Determine the [X, Y] coordinate at the center of the cell enclosing the given text.  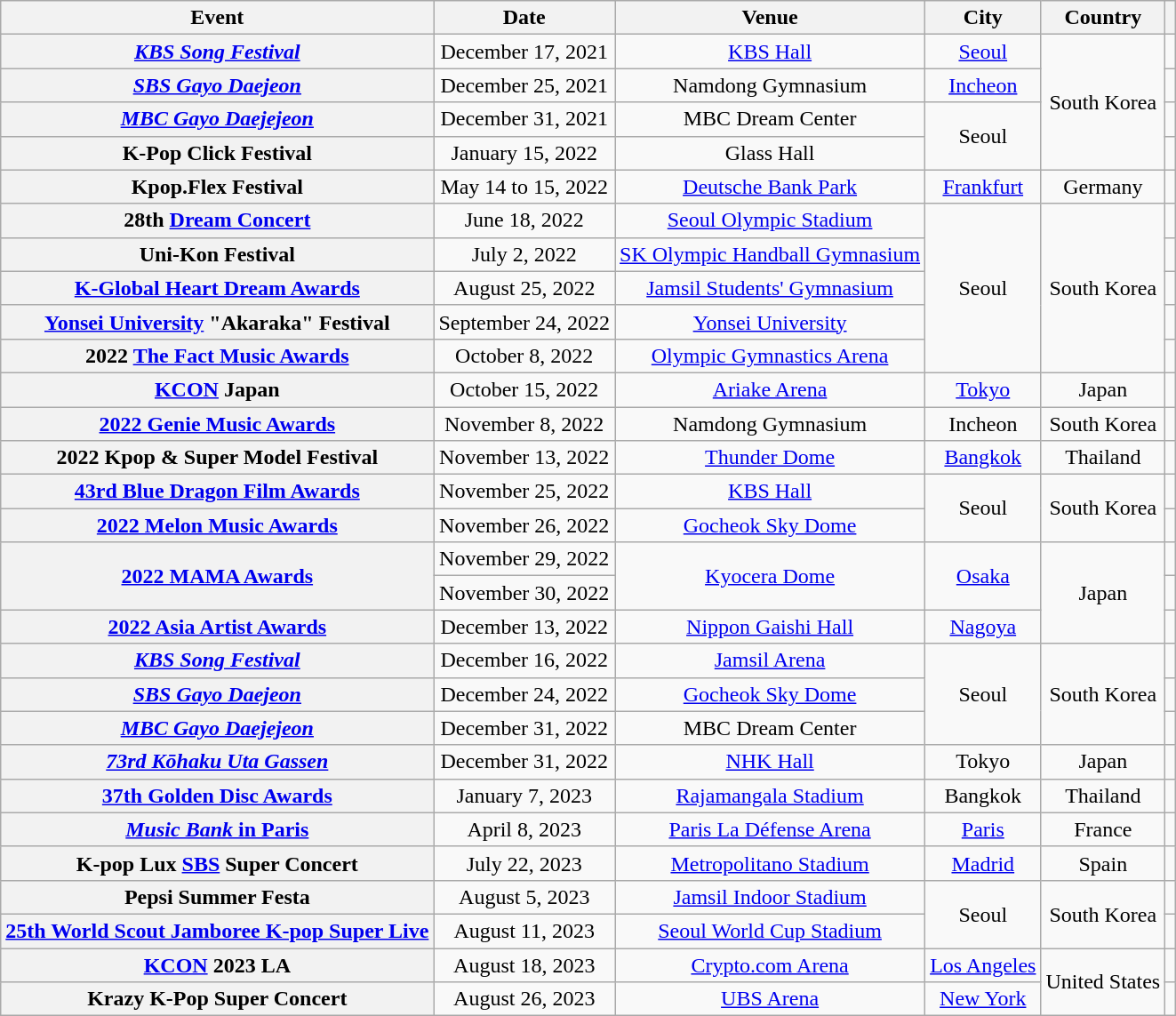
Crypto.com Arena [770, 964]
Olympic Gymnastics Arena [770, 356]
K-pop Lux SBS Super Concert [217, 863]
December 13, 2022 [524, 627]
Event [217, 18]
Nippon Gaishi Hall [770, 627]
Pepsi Summer Festa [217, 897]
December 17, 2021 [524, 52]
KCON Japan [217, 389]
December 31, 2021 [524, 119]
United States [1103, 981]
Deutsche Bank Park [770, 187]
Date [524, 18]
SK Olympic Handball Gymnasium [770, 254]
KCON 2023 LA [217, 964]
Paris La Défense Arena [770, 829]
Kyocera Dome [770, 576]
28th Dream Concert [217, 220]
New York [983, 999]
Los Angeles [983, 964]
Venue [770, 18]
January 7, 2023 [524, 796]
Jamsil Indoor Stadium [770, 897]
Glass Hall [770, 153]
August 18, 2023 [524, 964]
K-Pop Click Festival [217, 153]
Madrid [983, 863]
Country [1103, 18]
November 26, 2022 [524, 525]
December 25, 2021 [524, 85]
Paris [983, 829]
Nagoya [983, 627]
August 26, 2023 [524, 999]
August 25, 2022 [524, 288]
Yonsei University "Akaraka" Festival [217, 322]
2022 MAMA Awards [217, 576]
August 11, 2023 [524, 931]
Ariake Arena [770, 389]
City [983, 18]
NHK Hall [770, 762]
June 18, 2022 [524, 220]
Kpop.Flex Festival [217, 187]
Metropolitano Stadium [770, 863]
Krazy K-Pop Super Concert [217, 999]
November 8, 2022 [524, 424]
Germany [1103, 187]
43rd Blue Dragon Film Awards [217, 492]
November 29, 2022 [524, 559]
December 16, 2022 [524, 660]
May 14 to 15, 2022 [524, 187]
September 24, 2022 [524, 322]
France [1103, 829]
Uni-Kon Festival [217, 254]
October 15, 2022 [524, 389]
2022 Genie Music Awards [217, 424]
Thunder Dome [770, 458]
Frankfurt [983, 187]
UBS Arena [770, 999]
August 5, 2023 [524, 897]
Jamsil Arena [770, 660]
July 2, 2022 [524, 254]
2022 Kpop & Super Model Festival [217, 458]
25th World Scout Jamboree K-pop Super Live [217, 931]
October 8, 2022 [524, 356]
January 15, 2022 [524, 153]
December 24, 2022 [524, 694]
73rd Kōhaku Uta Gassen [217, 762]
37th Golden Disc Awards [217, 796]
Rajamangala Stadium [770, 796]
2022 Melon Music Awards [217, 525]
Spain [1103, 863]
November 30, 2022 [524, 593]
April 8, 2023 [524, 829]
Music Bank in Paris [217, 829]
Jamsil Students' Gymnasium [770, 288]
2022 The Fact Music Awards [217, 356]
Seoul World Cup Stadium [770, 931]
Yonsei University [770, 322]
July 22, 2023 [524, 863]
November 25, 2022 [524, 492]
2022 Asia Artist Awards [217, 627]
November 13, 2022 [524, 458]
K-Global Heart Dream Awards [217, 288]
Osaka [983, 576]
Seoul Olympic Stadium [770, 220]
